Capture the cell that displays the provided text and extract its (x, y) central coordinate. 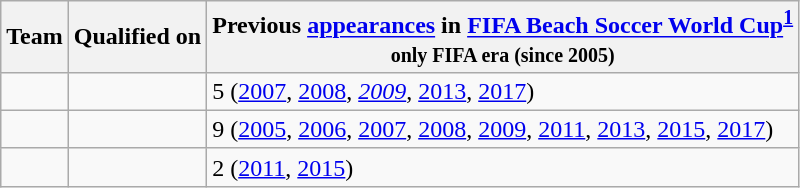
Qualified on (137, 37)
9 (2005, 2006, 2007, 2008, 2009, 2011, 2013, 2015, 2017) (503, 129)
5 (2007, 2008, 2009, 2013, 2017) (503, 91)
Previous appearances in FIFA Beach Soccer World Cup1only FIFA era (since 2005) (503, 37)
2 (2011, 2015) (503, 167)
Team (35, 37)
